Return the [X, Y] coordinate for the center point of the cell that contains the specified text.  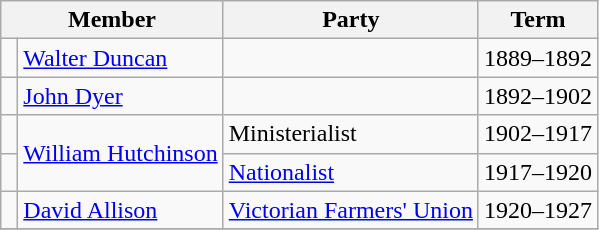
1892–1902 [538, 96]
1920–1927 [538, 210]
David Allison [120, 210]
Walter Duncan [120, 58]
Party [350, 20]
Nationalist [350, 172]
Member [112, 20]
1889–1892 [538, 58]
1902–1917 [538, 134]
Term [538, 20]
Ministerialist [350, 134]
1917–1920 [538, 172]
John Dyer [120, 96]
Victorian Farmers' Union [350, 210]
William Hutchinson [120, 153]
